For the text-containing cell, return its midpoint in (X, Y) coordinate format. 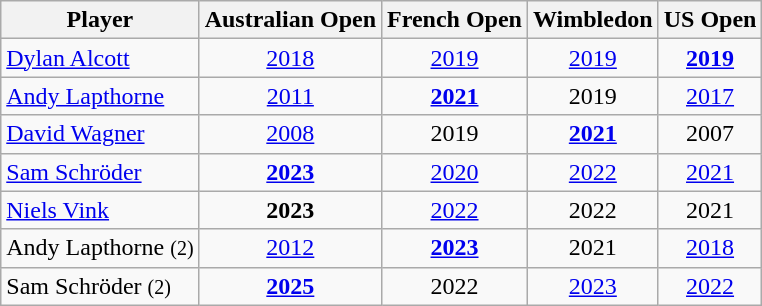
2017 (710, 96)
Player (100, 20)
French Open (455, 20)
US Open (710, 20)
2012 (290, 248)
2011 (290, 96)
Niels Vink (100, 210)
Wimbledon (594, 20)
David Wagner (100, 134)
Sam Schröder (2) (100, 286)
Andy Lapthorne (100, 96)
2007 (710, 134)
Sam Schröder (100, 172)
2008 (290, 134)
Andy Lapthorne (2) (100, 248)
Dylan Alcott (100, 58)
2025 (290, 286)
Australian Open (290, 20)
2020 (455, 172)
